Find where the given text appears and provide that cell's center as [x, y] coordinate. 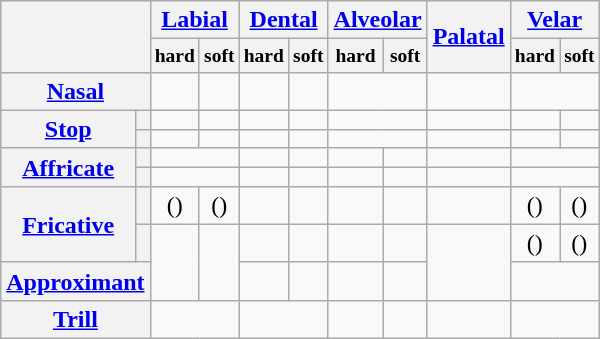
Affricate [68, 167]
Fricative [68, 224]
Palatal [468, 36]
Labial [194, 20]
Velar [554, 20]
Alveolar [378, 20]
Nasal [76, 91]
Approximant [76, 281]
Stop [68, 129]
Dental [284, 20]
Trill [76, 319]
